From the cell containing the given text, extract its center point as [X, Y] coordinate. 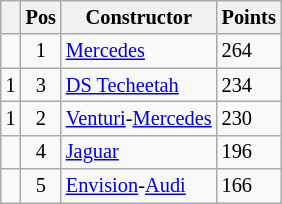
DS Techeetah [139, 85]
3 [41, 85]
Points [249, 17]
Venturi-Mercedes [139, 118]
Mercedes [139, 51]
264 [249, 51]
2 [41, 118]
5 [41, 186]
4 [41, 152]
234 [249, 85]
230 [249, 118]
196 [249, 152]
Envision-Audi [139, 186]
166 [249, 186]
Constructor [139, 17]
Jaguar [139, 152]
Pos [41, 17]
